Detect which cell encompasses the target text, then output its [x, y] center coordinate. 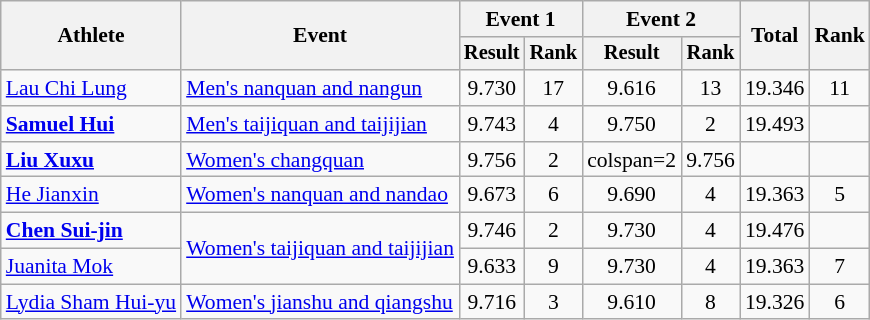
9.690 [632, 195]
9 [554, 267]
Women's nanquan and nandao [320, 195]
19.493 [774, 124]
Juanita Mok [91, 267]
17 [554, 88]
9.633 [492, 267]
Men's nanquan and nangun [320, 88]
3 [554, 302]
11 [840, 88]
9.743 [492, 124]
9.746 [492, 231]
5 [840, 195]
9.673 [492, 195]
Lydia Sham Hui-yu [91, 302]
13 [710, 88]
19.476 [774, 231]
Event [320, 36]
Men's taijiquan and taijijian [320, 124]
Athlete [91, 36]
Women's jianshu and qiangshu [320, 302]
colspan=2 [632, 160]
19.326 [774, 302]
9.716 [492, 302]
7 [840, 267]
Event 2 [661, 19]
19.346 [774, 88]
He Jianxin [91, 195]
Women's taijiquan and taijijian [320, 248]
Women's changquan [320, 160]
8 [710, 302]
Chen Sui-jin [91, 231]
Total [774, 36]
Samuel Hui [91, 124]
9.750 [632, 124]
9.610 [632, 302]
Liu Xuxu [91, 160]
9.616 [632, 88]
Event 1 [520, 19]
Lau Chi Lung [91, 88]
